Provide the [X, Y] coordinate of the cell's center where the given text is located.  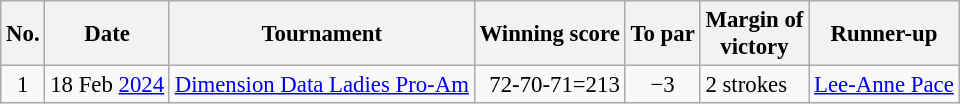
Tournament [322, 34]
1 [23, 85]
72-70-71=213 [550, 85]
18 Feb 2024 [107, 85]
Dimension Data Ladies Pro-Am [322, 85]
No. [23, 34]
2 strokes [754, 85]
Margin ofvictory [754, 34]
−3 [662, 85]
Winning score [550, 34]
Lee-Anne Pace [884, 85]
To par [662, 34]
Date [107, 34]
Runner-up [884, 34]
